For the text-containing cell, return its midpoint in (x, y) coordinate format. 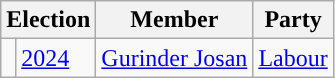
Party (293, 20)
2024 (56, 58)
Election (48, 20)
Member (174, 20)
Gurinder Josan (174, 58)
Labour (293, 58)
